Capture the cell that displays the provided text and extract its [x, y] central coordinate. 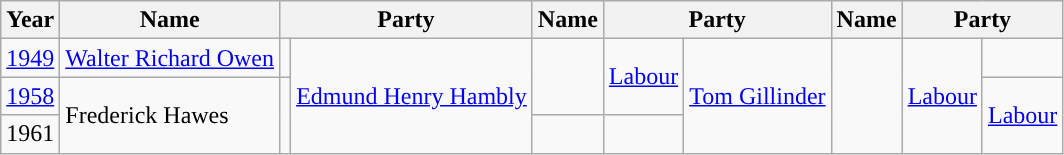
1958 [30, 96]
Tom Gillinder [758, 96]
1961 [30, 134]
Edmund Henry Hambly [412, 96]
1949 [30, 58]
Walter Richard Owen [170, 58]
Year [30, 20]
Frederick Hawes [170, 115]
